Identify which cell holds the provided text, then report its (X, Y) central coordinate. 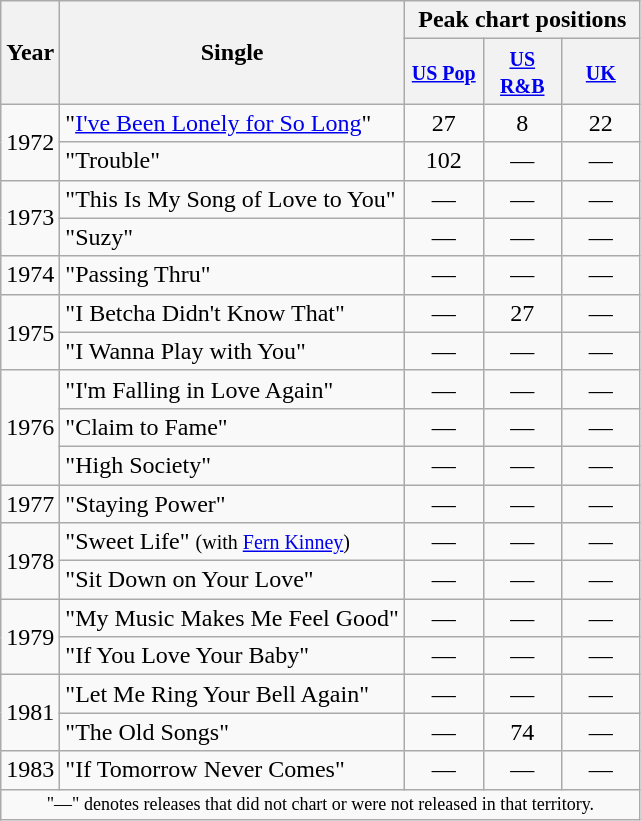
US R&B (522, 72)
"Sweet Life" (with Fern Kinney) (232, 542)
"I Betcha Didn't Know That" (232, 313)
1981 (30, 713)
"Passing Thru" (232, 275)
"Claim to Fame" (232, 427)
1977 (30, 503)
"—" denotes releases that did not chart or were not released in that territory. (320, 804)
"If Tomorrow Never Comes" (232, 770)
1978 (30, 561)
"Staying Power" (232, 503)
"My Music Makes Me Feel Good" (232, 618)
"I'm Falling in Love Again" (232, 389)
Peak chart positions (522, 20)
1983 (30, 770)
1975 (30, 332)
1973 (30, 218)
102 (444, 161)
US Pop (444, 72)
UK (602, 72)
"This Is My Song of Love to You" (232, 199)
1974 (30, 275)
"High Society" (232, 465)
22 (602, 123)
"The Old Songs" (232, 732)
"Let Me Ring Your Bell Again" (232, 694)
"I've Been Lonely for So Long" (232, 123)
"If You Love Your Baby" (232, 656)
"Trouble" (232, 161)
1976 (30, 427)
1972 (30, 142)
"Sit Down on Your Love" (232, 580)
Single (232, 52)
1979 (30, 637)
74 (522, 732)
"Suzy" (232, 237)
"I Wanna Play with You" (232, 351)
Year (30, 52)
8 (522, 123)
